Identify which cell holds the provided text, then report its [x, y] central coordinate. 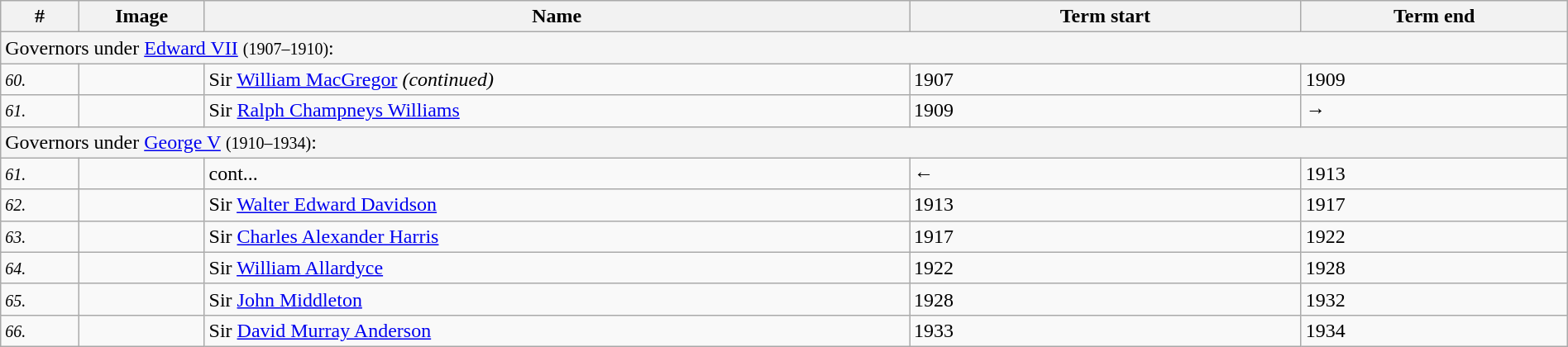
1907 [1106, 79]
63. [40, 236]
Name [557, 17]
Sir Charles Alexander Harris [557, 236]
Governors under George V (1910–1934): [784, 142]
Governors under Edward VII (1907–1910): [784, 48]
Image [141, 17]
66. [40, 330]
1934 [1434, 330]
64. [40, 268]
Sir John Middleton [557, 299]
60. [40, 79]
Sir Walter Edward Davidson [557, 205]
1932 [1434, 299]
Sir Ralph Champneys Williams [557, 111]
Sir David Murray Anderson [557, 330]
cont... [557, 173]
Term end [1434, 17]
62. [40, 205]
1933 [1106, 330]
Term start [1106, 17]
Sir William MacGregor (continued) [557, 79]
Sir William Allardyce [557, 268]
# [40, 17]
65. [40, 299]
→ [1434, 111]
← [1106, 173]
